Determine the (x, y) coordinate at the center of the cell enclosing the given text.  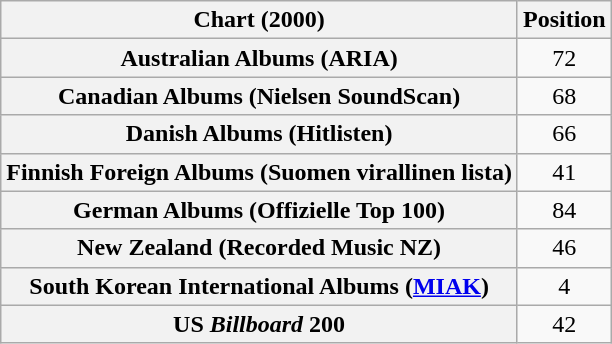
84 (564, 210)
Danish Albums (Hitlisten) (260, 134)
Australian Albums (ARIA) (260, 58)
South Korean International Albums (MIAK) (260, 286)
New Zealand (Recorded Music NZ) (260, 248)
66 (564, 134)
42 (564, 324)
41 (564, 172)
Canadian Albums (Nielsen SoundScan) (260, 96)
US Billboard 200 (260, 324)
68 (564, 96)
German Albums (Offizielle Top 100) (260, 210)
Position (564, 20)
4 (564, 286)
72 (564, 58)
Finnish Foreign Albums (Suomen virallinen lista) (260, 172)
46 (564, 248)
Chart (2000) (260, 20)
